Locate the cell with the specified text and output its [X, Y] center coordinate. 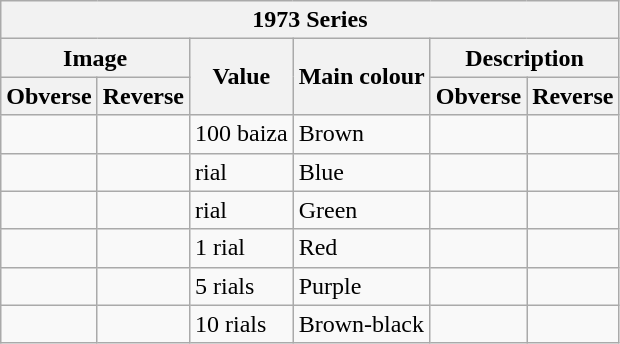
Description [524, 58]
Main colour [362, 77]
Purple [362, 286]
100 baiza [241, 134]
Green [362, 210]
Red [362, 248]
Brown [362, 134]
1 rial [241, 248]
Blue [362, 172]
Image [96, 58]
Value [241, 77]
10 rials [241, 324]
5 rials [241, 286]
1973 Series [310, 20]
Brown-black [362, 324]
